Scan for the cell matching the given text and deliver its (x, y) coordinate at center. 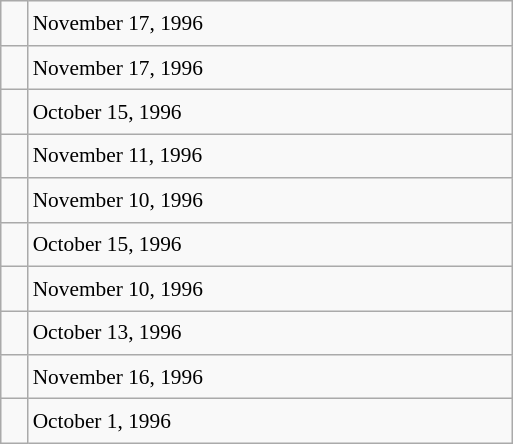
October 1, 1996 (270, 421)
November 11, 1996 (270, 156)
November 16, 1996 (270, 377)
October 13, 1996 (270, 333)
